Return the [x, y] coordinate for the center point of the cell that contains the specified text.  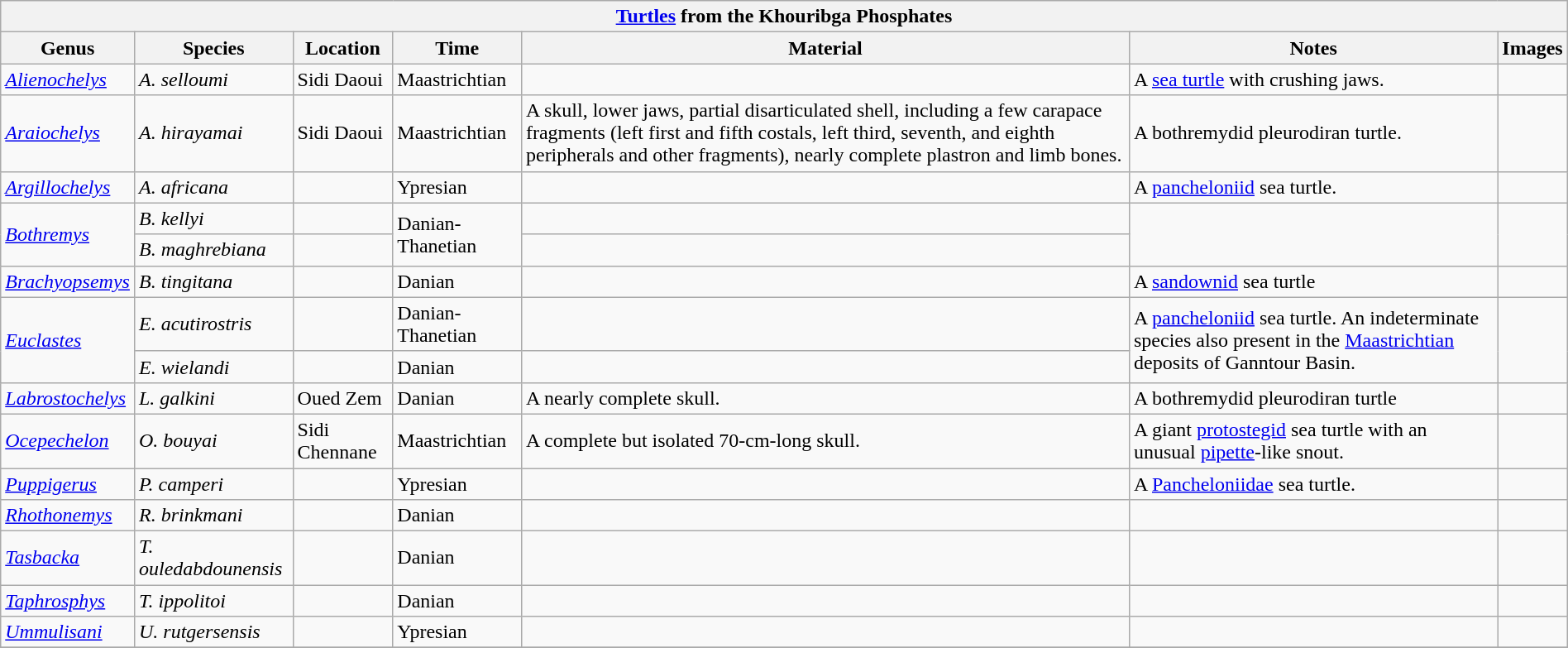
Bothremys [68, 234]
A bothremydid pleurodiran turtle [1313, 398]
Taphrosphys [68, 601]
A sea turtle with crushing jaws. [1313, 79]
Ummulisani [68, 632]
A. selloumi [213, 79]
T. ippolitoi [213, 601]
Turtles from the Khouribga Phosphates [784, 17]
R. brinkmani [213, 516]
Location [342, 48]
B. tingitana [213, 281]
A nearly complete skull. [825, 398]
Sidi Chennane [342, 440]
Time [457, 48]
Images [1532, 48]
B. maghrebiana [213, 250]
B. kellyi [213, 218]
Puppigerus [68, 484]
Rhothonemys [68, 516]
A Pancheloniidae sea turtle. [1313, 484]
Tasbacka [68, 558]
L. galkini [213, 398]
P. camperi [213, 484]
Argillochelys [68, 187]
A sandownid sea turtle [1313, 281]
Ocepechelon [68, 440]
A bothremydid pleurodiran turtle. [1313, 133]
E. wielandi [213, 367]
A complete but isolated 70-cm-long skull. [825, 440]
Araiochelys [68, 133]
Genus [68, 48]
O. bouyai [213, 440]
A pancheloniid sea turtle. [1313, 187]
Alienochelys [68, 79]
T. ouledabdounensis [213, 558]
Material [825, 48]
Oued Zem [342, 398]
U. rutgersensis [213, 632]
Brachyopsemys [68, 281]
Labrostochelys [68, 398]
Notes [1313, 48]
E. acutirostris [213, 324]
Euclastes [68, 339]
A pancheloniid sea turtle. An indeterminate species also present in the Maastrichtian deposits of Ganntour Basin. [1313, 339]
A. africana [213, 187]
A. hirayamai [213, 133]
Species [213, 48]
A giant protostegid sea turtle with an unusual pipette-like snout. [1313, 440]
